Identify which cell holds the provided text, then report its (x, y) central coordinate. 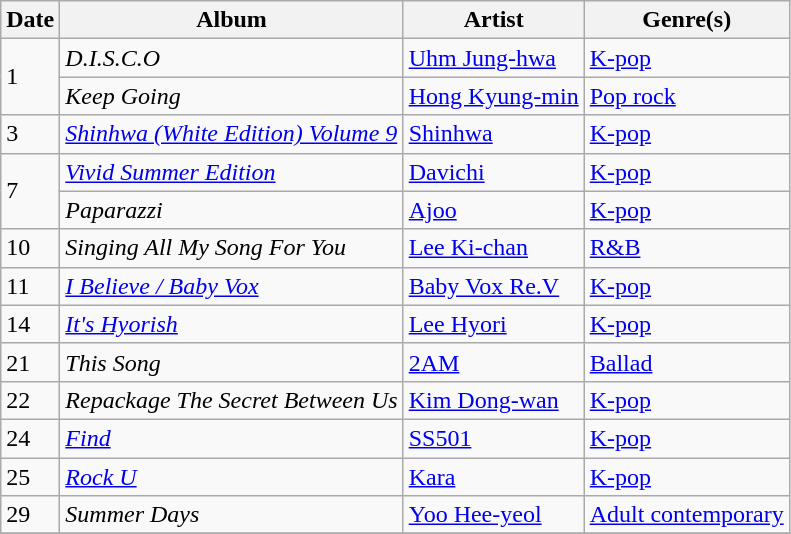
Date (30, 20)
Kara (494, 477)
Ajoo (494, 210)
Shinhwa (White Edition) Volume 9 (232, 134)
Summer Days (232, 515)
3 (30, 134)
Yoo Hee-yeol (494, 515)
Kim Dong-wan (494, 400)
25 (30, 477)
SS501 (494, 438)
Uhm Jung-hwa (494, 58)
Find (232, 438)
Hong Kyung-min (494, 96)
Pop rock (686, 96)
2AM (494, 362)
21 (30, 362)
D.I.S.C.O (232, 58)
I Believe / Baby Vox (232, 286)
Vivid Summer Edition (232, 172)
Lee Hyori (494, 324)
It's Hyorish (232, 324)
Singing All My Song For You (232, 248)
This Song (232, 362)
Baby Vox Re.V (494, 286)
Lee Ki-chan (494, 248)
Paparazzi (232, 210)
29 (30, 515)
Repackage The Secret Between Us (232, 400)
Album (232, 20)
10 (30, 248)
Davichi (494, 172)
Rock U (232, 477)
Keep Going (232, 96)
Adult contemporary (686, 515)
1 (30, 77)
Ballad (686, 362)
Genre(s) (686, 20)
Shinhwa (494, 134)
24 (30, 438)
22 (30, 400)
7 (30, 191)
11 (30, 286)
Artist (494, 20)
R&B (686, 248)
14 (30, 324)
